Return the [X, Y] coordinate for the center point of the cell that contains the specified text.  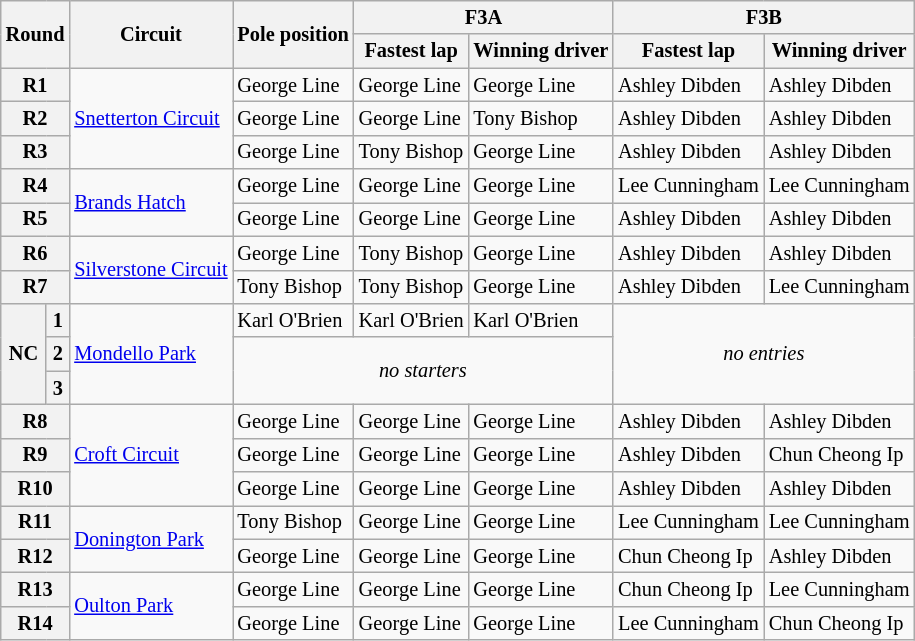
R11 [36, 522]
NC [24, 354]
Mondello Park [150, 354]
R14 [36, 623]
1 [58, 320]
R10 [36, 489]
Silverstone Circuit [150, 270]
Pole position [292, 34]
R5 [36, 219]
R12 [36, 556]
R1 [36, 85]
R13 [36, 589]
R7 [36, 287]
Croft Circuit [150, 454]
F3A [484, 17]
Donington Park [150, 538]
Circuit [150, 34]
R9 [36, 455]
F3B [764, 17]
Oulton Park [150, 606]
no entries [764, 354]
Round [36, 34]
3 [58, 388]
Snetterton Circuit [150, 118]
2 [58, 354]
R2 [36, 118]
R3 [36, 152]
R4 [36, 186]
R6 [36, 253]
no starters [422, 370]
R8 [36, 421]
Brands Hatch [150, 202]
